Return the [X, Y] coordinate for the center point of the cell that contains the specified text.  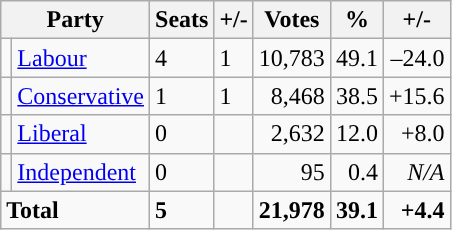
12.0 [356, 134]
% [356, 20]
5 [182, 210]
8,468 [292, 96]
Party [76, 20]
49.1 [356, 58]
38.5 [356, 96]
Independent [81, 172]
Total [76, 210]
Seats [182, 20]
–24.0 [416, 58]
95 [292, 172]
39.1 [356, 210]
+15.6 [416, 96]
4 [182, 58]
Liberal [81, 134]
Labour [81, 58]
10,783 [292, 58]
+8.0 [416, 134]
Conservative [81, 96]
Votes [292, 20]
0.4 [356, 172]
2,632 [292, 134]
21,978 [292, 210]
N/A [416, 172]
+4.4 [416, 210]
